Extract the [X, Y] coordinate from the center of the cell holding the provided text.  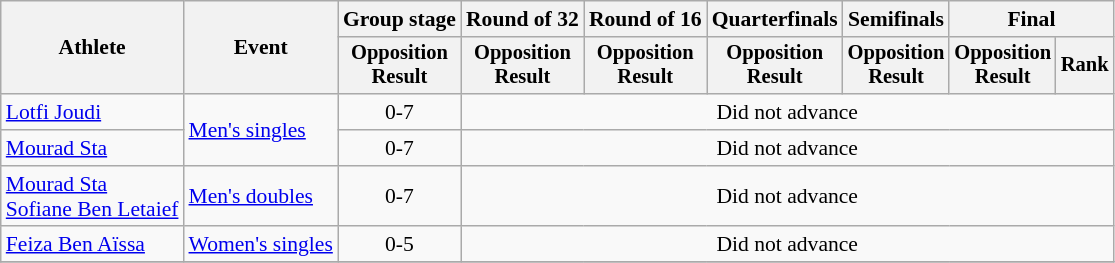
Men's singles [260, 130]
Quarterfinals [775, 19]
Lotfi Joudi [92, 112]
Mourad StaSofiane Ben Letaief [92, 196]
Mourad Sta [92, 148]
Feiza Ben Aïssa [92, 245]
Semifinals [896, 19]
Rank [1085, 66]
Final [1031, 19]
Athlete [92, 48]
0-5 [400, 245]
Event [260, 48]
Women's singles [260, 245]
Round of 32 [522, 19]
Men's doubles [260, 196]
Group stage [400, 19]
Round of 16 [646, 19]
